For the text-containing cell, return its midpoint in (X, Y) coordinate format. 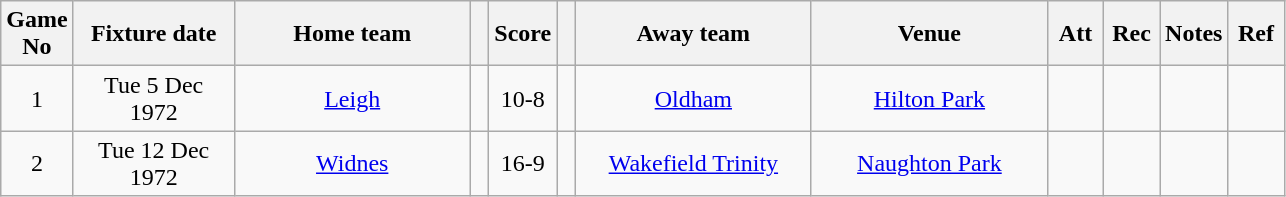
10-8 (523, 98)
Rec (1132, 34)
Hilton Park (929, 98)
Score (523, 34)
Naughton Park (929, 164)
Att (1075, 34)
16-9 (523, 164)
Widnes (352, 164)
Away team (693, 34)
1 (37, 98)
Oldham (693, 98)
Tue 5 Dec 1972 (154, 98)
Notes (1194, 34)
Fixture date (154, 34)
Leigh (352, 98)
2 (37, 164)
Venue (929, 34)
Game No (37, 34)
Tue 12 Dec 1972 (154, 164)
Ref (1256, 34)
Home team (352, 34)
Wakefield Trinity (693, 164)
